For the text-containing cell, return its midpoint in [x, y] coordinate format. 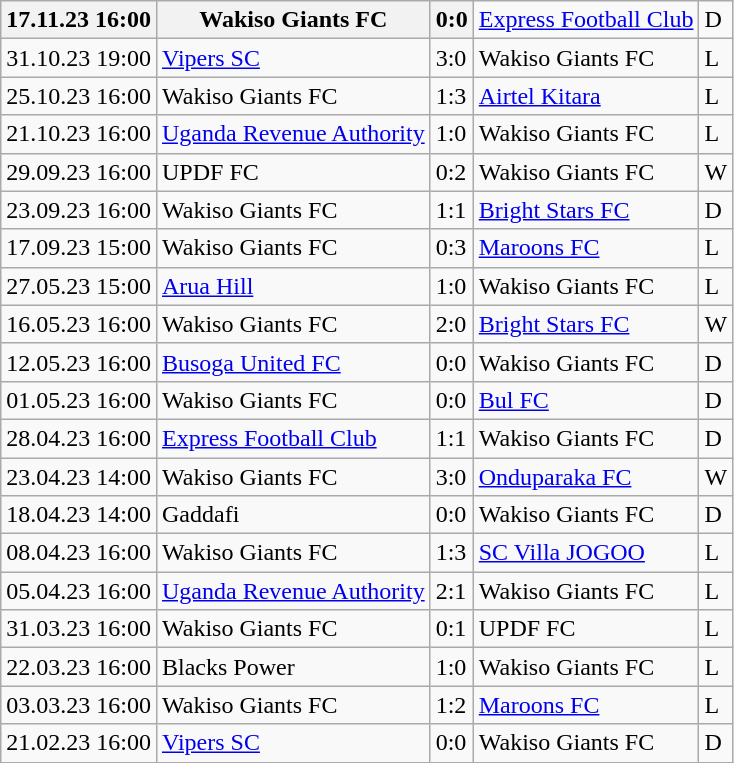
08.04.23 16:00 [79, 553]
21.02.23 16:00 [79, 743]
Airtel Kitara [586, 96]
1:2 [452, 705]
12.05.23 16:00 [79, 362]
16.05.23 16:00 [79, 324]
Bul FC [586, 400]
Blacks Power [293, 667]
01.05.23 16:00 [79, 400]
28.04.23 16:00 [79, 438]
17.11.23 16:00 [79, 20]
0:1 [452, 629]
2:0 [452, 324]
Onduparaka FC [586, 477]
29.09.23 16:00 [79, 172]
SC Villa JOGOO [586, 553]
Arua Hill [293, 286]
Busoga United FC [293, 362]
03.03.23 16:00 [79, 705]
31.03.23 16:00 [79, 629]
0:2 [452, 172]
21.10.23 16:00 [79, 134]
17.09.23 15:00 [79, 248]
05.04.23 16:00 [79, 591]
Gaddafi [293, 515]
27.05.23 15:00 [79, 286]
22.03.23 16:00 [79, 667]
18.04.23 14:00 [79, 515]
23.04.23 14:00 [79, 477]
25.10.23 16:00 [79, 96]
31.10.23 19:00 [79, 58]
23.09.23 16:00 [79, 210]
2:1 [452, 591]
0:3 [452, 248]
